Locate the cell with the specified text and output its (x, y) center coordinate. 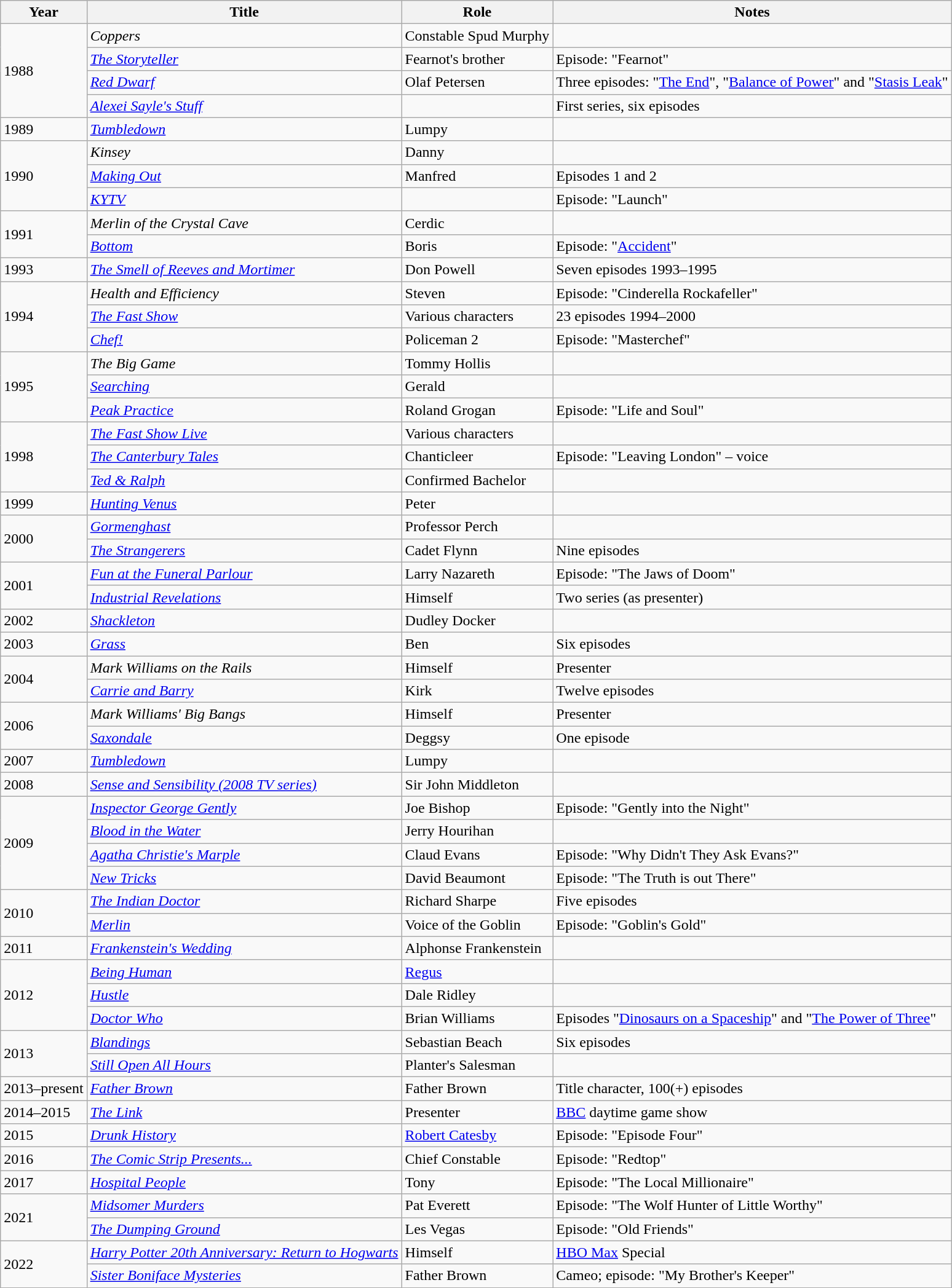
Episode: "Masterchef" (752, 340)
Year (44, 12)
Nine episodes (752, 550)
Joe Bishop (477, 808)
Sister Boniface Mysteries (244, 1276)
Saxondale (244, 738)
The Comic Strip Presents... (244, 1159)
2021 (44, 1217)
The Big Game (244, 363)
Merlin (244, 925)
Episode: "The Local Millionaire" (752, 1182)
Twelve episodes (752, 691)
Bottom (244, 246)
First series, six episodes (752, 106)
Mark Williams' Big Bangs (244, 714)
Episode: "Why Didn't They Ask Evans?" (752, 855)
1999 (44, 504)
Sense and Sensibility (2008 TV series) (244, 784)
David Beaumont (477, 878)
Searching (244, 387)
1989 (44, 129)
Episode: "The Truth is out There" (752, 878)
Ben (477, 644)
Kirk (477, 691)
Two series (as presenter) (752, 597)
Hospital People (244, 1182)
Sir John Middleton (477, 784)
Planter's Salesman (477, 1065)
Fun at the Funeral Parlour (244, 574)
2004 (44, 679)
Tommy Hollis (477, 363)
Agatha Christie's Marple (244, 855)
Inspector George Gently (244, 808)
Larry Nazareth (477, 574)
Episode: "Life and Soul" (752, 410)
Episode: "Launch" (752, 199)
1990 (44, 176)
Notes (752, 12)
Regus (477, 971)
The Link (244, 1112)
Robert Catesby (477, 1136)
Blood in the Water (244, 831)
Role (477, 12)
Peak Practice (244, 410)
Claud Evans (477, 855)
Ted & Ralph (244, 480)
The Smell of Reeves and Mortimer (244, 269)
Confirmed Bachelor (477, 480)
The Canterbury Tales (244, 457)
Hunting Venus (244, 504)
Professor Perch (477, 527)
Gormenghast (244, 527)
Harry Potter 20th Anniversary: Return to Hogwarts (244, 1252)
Alexei Sayle's Stuff (244, 106)
1991 (44, 234)
Episodes 1 and 2 (752, 176)
Danny (477, 152)
Dale Ridley (477, 995)
2009 (44, 843)
2017 (44, 1182)
KYTV (244, 199)
Drunk History (244, 1136)
2014–2015 (44, 1112)
The Strangerers (244, 550)
Health and Efficiency (244, 293)
Grass (244, 644)
Richard Sharpe (477, 901)
Episode: "Redtop" (752, 1159)
2022 (44, 1264)
2012 (44, 995)
2008 (44, 784)
The Dumping Ground (244, 1229)
Episode: "The Wolf Hunter of Little Worthy" (752, 1206)
Episode: "Leaving London" – voice (752, 457)
Fearnot's brother (477, 59)
Hustle (244, 995)
Being Human (244, 971)
Seven episodes 1993–1995 (752, 269)
Roland Grogan (477, 410)
Five episodes (752, 901)
The Fast Show (244, 317)
Cadet Flynn (477, 550)
Voice of the Goblin (477, 925)
Tony (477, 1182)
Three episodes: "The End", "Balance of Power" and "Stasis Leak" (752, 82)
Episode: "Old Friends" (752, 1229)
New Tricks (244, 878)
The Fast Show Live (244, 433)
Episode: "Fearnot" (752, 59)
Manfred (477, 176)
2010 (44, 913)
Still Open All Hours (244, 1065)
2013 (44, 1054)
Don Powell (477, 269)
1994 (44, 317)
Doctor Who (244, 1018)
Peter (477, 504)
Dudley Docker (477, 620)
Episode: "Gently into the Night" (752, 808)
2006 (44, 726)
2015 (44, 1136)
BBC daytime game show (752, 1112)
2000 (44, 539)
2002 (44, 620)
Chef! (244, 340)
Merlin of the Crystal Cave (244, 223)
1995 (44, 387)
1988 (44, 71)
Alphonse Frankenstein (477, 948)
Title character, 100(+) episodes (752, 1089)
2016 (44, 1159)
Les Vegas (477, 1229)
One episode (752, 738)
Coppers (244, 36)
2013–present (44, 1089)
Chief Constable (477, 1159)
Constable Spud Murphy (477, 36)
Making Out (244, 176)
Pat Everett (477, 1206)
Olaf Petersen (477, 82)
Shackleton (244, 620)
Carrie and Barry (244, 691)
The Storyteller (244, 59)
Deggsy (477, 738)
Cerdic (477, 223)
Jerry Hourihan (477, 831)
2003 (44, 644)
1998 (44, 457)
Red Dwarf (244, 82)
The Indian Doctor (244, 901)
Boris (477, 246)
Cameo; episode: "My Brother's Keeper" (752, 1276)
Industrial Revelations (244, 597)
Midsomer Murders (244, 1206)
Mark Williams on the Rails (244, 667)
HBO Max Special (752, 1252)
Episodes "Dinosaurs on a Spaceship" and "The Power of Three" (752, 1018)
Title (244, 12)
Frankenstein's Wedding (244, 948)
2001 (44, 585)
Policeman 2 (477, 340)
Sebastian Beach (477, 1042)
Episode: "Accident" (752, 246)
Episode: "The Jaws of Doom" (752, 574)
Gerald (477, 387)
Chanticleer (477, 457)
Episode: "Episode Four" (752, 1136)
Blandings (244, 1042)
23 episodes 1994–2000 (752, 317)
2007 (44, 761)
2011 (44, 948)
Brian Williams (477, 1018)
1993 (44, 269)
Steven (477, 293)
Episode: "Cinderella Rockafeller" (752, 293)
Episode: "Goblin's Gold" (752, 925)
Kinsey (244, 152)
